Provide the [X, Y] coordinate of the cell's center where the given text is located.  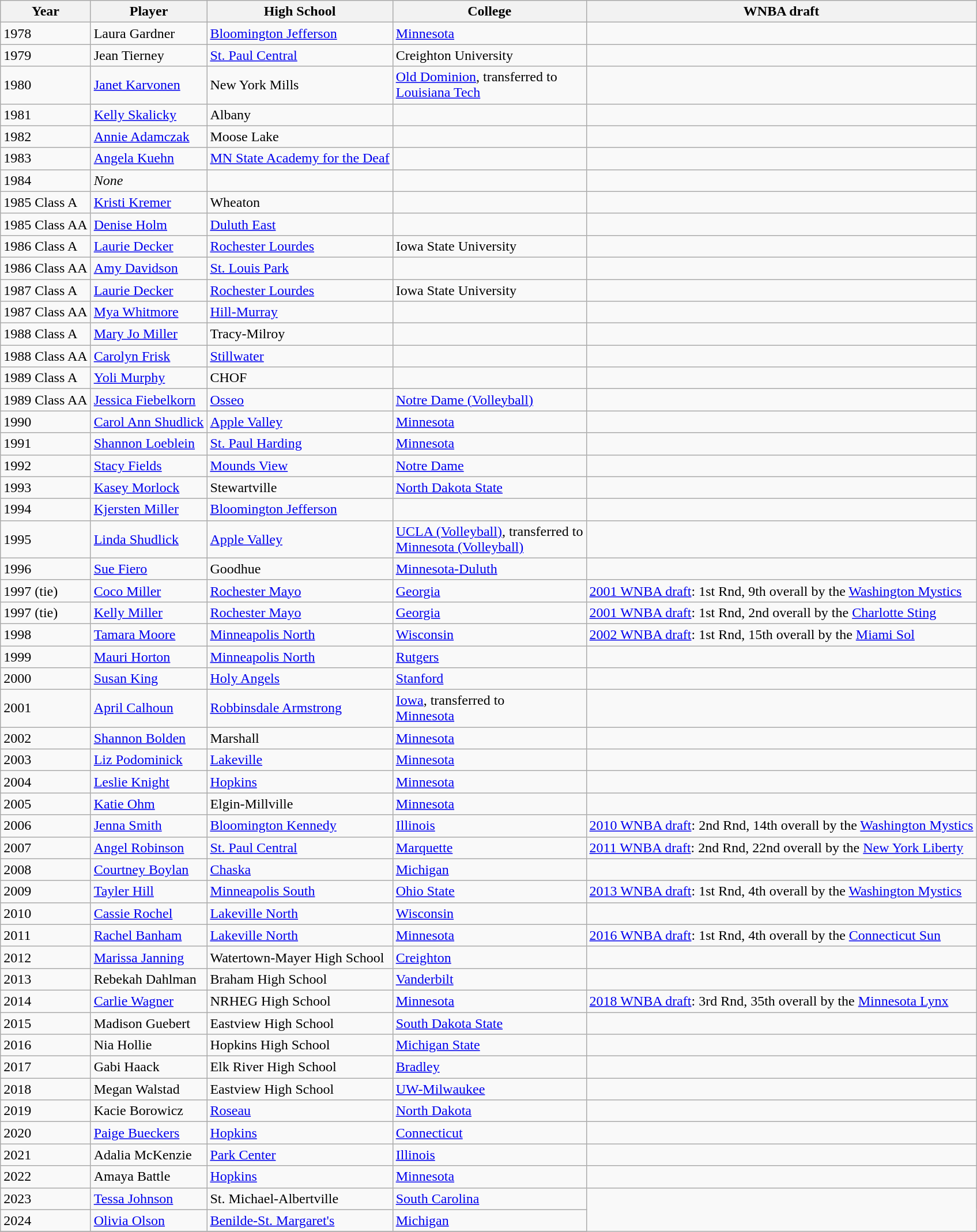
2009 [46, 891]
Gabi Haack [149, 1067]
Osseo [300, 400]
Albany [300, 115]
Wheaton [300, 202]
Annie Adamczak [149, 137]
1989 Class A [46, 378]
2011 WNBA draft: 2nd Rnd, 22nd overall by the New York Liberty [782, 848]
2005 [46, 804]
April Calhoun [149, 709]
Amaya Battle [149, 1177]
1985 Class A [46, 202]
Cassie Rochel [149, 913]
1986 Class AA [46, 268]
1983 [46, 158]
MN State Academy for the Deaf [300, 158]
Connecticut [489, 1133]
1992 [46, 466]
Katie Ohm [149, 804]
Tessa Johnson [149, 1199]
South Carolina [489, 1199]
Kacie Borowicz [149, 1111]
Carol Ann Shudlick [149, 422]
Jessica Fiebelkorn [149, 400]
Adalia McKenzie [149, 1155]
Benilde-St. Margaret's [300, 1220]
Linda Shudlick [149, 539]
1995 [46, 539]
2014 [46, 1001]
Stewartville [300, 487]
2001 WNBA draft: 1st Rnd, 9th overall by the Washington Mystics [782, 591]
Janet Karvonen [149, 85]
Jenna Smith [149, 826]
2002 WNBA draft: 1st Rnd, 15th overall by the Miami Sol [782, 634]
Jean Tierney [149, 55]
Notre Dame [489, 466]
Sue Fiero [149, 569]
Mary Jo Miller [149, 334]
2023 [46, 1199]
Marquette [489, 848]
CHOF [300, 378]
North Dakota [489, 1111]
Hopkins High School [300, 1045]
South Dakota State [489, 1023]
1991 [46, 444]
Rutgers [489, 656]
Iowa, transferred toMinnesota [489, 709]
2001 WNBA draft: 1st Rnd, 2nd overall by the Charlotte Sting [782, 613]
Bradley [489, 1067]
Stillwater [300, 356]
College [489, 12]
2018 WNBA draft: 3rd Rnd, 35th overall by the Minnesota Lynx [782, 1001]
Denise Holm [149, 224]
Robbinsdale Armstrong [300, 709]
St. Michael-Albertville [300, 1199]
2001 [46, 709]
1985 Class AA [46, 224]
1998 [46, 634]
Mounds View [300, 466]
Ohio State [489, 891]
Rebekah Dahlman [149, 979]
2020 [46, 1133]
2012 [46, 957]
1989 Class AA [46, 400]
2007 [46, 848]
Mauri Horton [149, 656]
Coco Miller [149, 591]
Goodhue [300, 569]
2003 [46, 760]
UCLA (Volleyball), transferred toMinnesota (Volleyball) [489, 539]
Susan King [149, 679]
Nia Hollie [149, 1045]
Marshall [300, 738]
Leslie Knight [149, 782]
None [149, 180]
NRHEG High School [300, 1001]
Stacy Fields [149, 466]
1994 [46, 509]
Park Center [300, 1155]
Duluth East [300, 224]
1979 [46, 55]
Rachel Banham [149, 935]
2010 [46, 913]
Kristi Kremer [149, 202]
Paige Bueckers [149, 1133]
Elgin-Millville [300, 804]
Laura Gardner [149, 33]
2006 [46, 826]
1987 Class A [46, 290]
2016 [46, 1045]
1981 [46, 115]
Stanford [489, 679]
Carolyn Frisk [149, 356]
2017 [46, 1067]
1982 [46, 137]
Carlie Wagner [149, 1001]
North Dakota State [489, 487]
2004 [46, 782]
Angela Kuehn [149, 158]
Hill-Murray [300, 312]
UW-Milwaukee [489, 1089]
Madison Guebert [149, 1023]
2010 WNBA draft: 2nd Rnd, 14th overall by the Washington Mystics [782, 826]
Mya Whitmore [149, 312]
Olivia Olson [149, 1220]
Marissa Janning [149, 957]
2011 [46, 935]
St. Louis Park [300, 268]
Liz Podominick [149, 760]
2013 WNBA draft: 1st Rnd, 4th overall by the Washington Mystics [782, 891]
2024 [46, 1220]
Amy Davidson [149, 268]
Shannon Loeblein [149, 444]
Bloomington Kennedy [300, 826]
Roseau [300, 1111]
Minnesota-Duluth [489, 569]
1993 [46, 487]
Vanderbilt [489, 979]
Old Dominion, transferred toLouisiana Tech [489, 85]
Creighton [489, 957]
Notre Dame (Volleyball) [489, 400]
2002 [46, 738]
Braham High School [300, 979]
2018 [46, 1089]
Tamara Moore [149, 634]
Yoli Murphy [149, 378]
Chaska [300, 870]
1988 Class AA [46, 356]
Tayler Hill [149, 891]
2000 [46, 679]
Kelly Miller [149, 613]
Holy Angels [300, 679]
Shannon Bolden [149, 738]
2015 [46, 1023]
Kasey Morlock [149, 487]
2013 [46, 979]
2016 WNBA draft: 1st Rnd, 4th overall by the Connecticut Sun [782, 935]
Angel Robinson [149, 848]
Kelly Skalicky [149, 115]
Moose Lake [300, 137]
WNBA draft [782, 12]
St. Paul Harding [300, 444]
1987 Class AA [46, 312]
2019 [46, 1111]
Megan Walstad [149, 1089]
1978 [46, 33]
Year [46, 12]
Creighton University [489, 55]
2008 [46, 870]
Minneapolis South [300, 891]
1990 [46, 422]
1984 [46, 180]
Elk River High School [300, 1067]
1986 Class A [46, 246]
Watertown-Mayer High School [300, 957]
2022 [46, 1177]
Player [149, 12]
Tracy-Milroy [300, 334]
2021 [46, 1155]
Michigan State [489, 1045]
1988 Class A [46, 334]
Courtney Boylan [149, 870]
1999 [46, 656]
High School [300, 12]
1996 [46, 569]
Lakeville [300, 760]
1980 [46, 85]
Kjersten Miller [149, 509]
New York Mills [300, 85]
